Determine the (X, Y) coordinate at the center of the cell enclosing the given text.  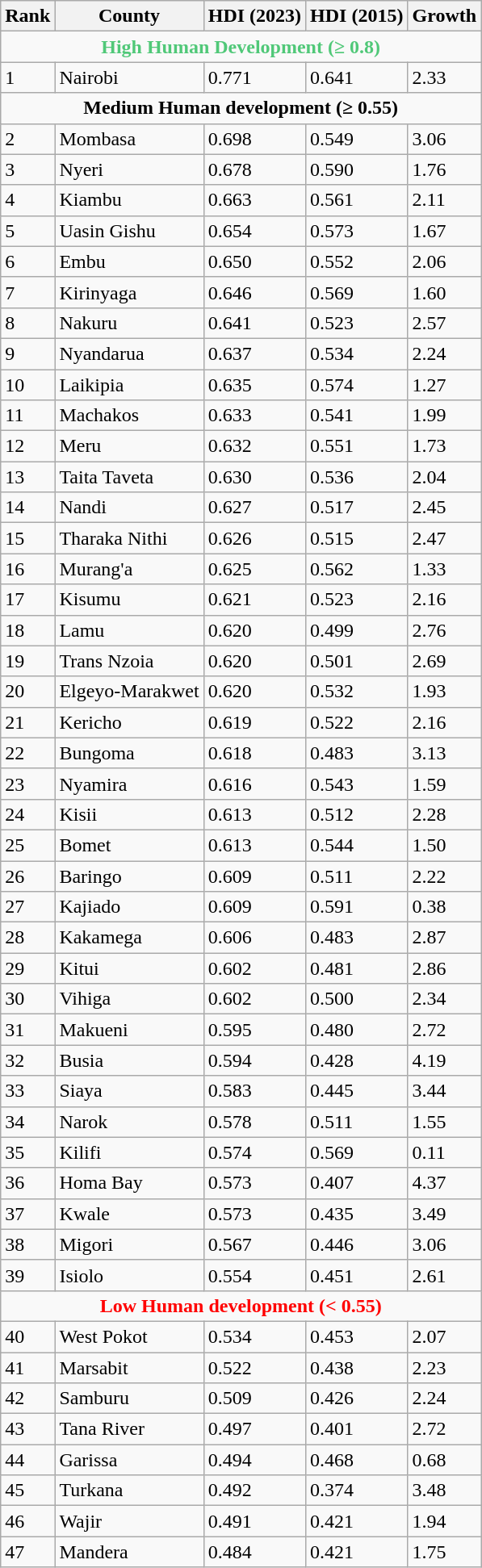
2.86 (444, 968)
2.06 (444, 261)
18 (27, 630)
Makueni (129, 1030)
Isiolo (129, 1275)
0.38 (444, 907)
47 (27, 1552)
15 (27, 538)
1.50 (444, 845)
0.591 (357, 907)
0.678 (254, 169)
19 (27, 661)
0.446 (357, 1244)
Busia (129, 1060)
44 (27, 1460)
1.55 (444, 1122)
0.561 (357, 200)
Vihiga (129, 999)
Mombasa (129, 139)
0.481 (357, 968)
Migori (129, 1244)
11 (27, 416)
Kisii (129, 814)
34 (27, 1122)
County (129, 16)
0.650 (254, 261)
2.61 (444, 1275)
Nandi (129, 508)
7 (27, 292)
0.635 (254, 385)
9 (27, 353)
1.99 (444, 416)
2.28 (444, 814)
Nairobi (129, 77)
23 (27, 784)
0.637 (254, 353)
0.663 (254, 200)
Rank (27, 16)
0.627 (254, 508)
HDI (2015) (357, 16)
Lamu (129, 630)
0.532 (357, 692)
Samburu (129, 1399)
0.544 (357, 845)
22 (27, 753)
33 (27, 1091)
0.549 (357, 139)
Kisumu (129, 600)
14 (27, 508)
0.552 (357, 261)
37 (27, 1214)
0.633 (254, 416)
45 (27, 1491)
2.23 (444, 1368)
Growth (444, 16)
Marsabit (129, 1368)
0.435 (357, 1214)
0.494 (254, 1460)
1.75 (444, 1552)
0.583 (254, 1091)
27 (27, 907)
Siaya (129, 1091)
0.501 (357, 661)
12 (27, 446)
3.44 (444, 1091)
Kiambu (129, 200)
26 (27, 876)
0.551 (357, 446)
2.22 (444, 876)
10 (27, 385)
Tana River (129, 1429)
0.562 (357, 569)
4.37 (444, 1183)
0.646 (254, 292)
Baringo (129, 876)
Laikipia (129, 385)
29 (27, 968)
0.445 (357, 1091)
1.93 (444, 692)
0.621 (254, 600)
Nyamira (129, 784)
38 (27, 1244)
Kwale (129, 1214)
Machakos (129, 416)
40 (27, 1336)
0.438 (357, 1368)
0.578 (254, 1122)
0.407 (357, 1183)
0.698 (254, 139)
0.625 (254, 569)
2.45 (444, 508)
1 (27, 77)
Embu (129, 261)
0.453 (357, 1336)
HDI (2023) (254, 16)
2.47 (444, 538)
0.543 (357, 784)
35 (27, 1152)
39 (27, 1275)
0.626 (254, 538)
31 (27, 1030)
2.33 (444, 77)
Meru (129, 446)
25 (27, 845)
0.451 (357, 1275)
3.13 (444, 753)
0.536 (357, 477)
Uasin Gishu (129, 231)
2.76 (444, 630)
2.04 (444, 477)
0.492 (254, 1491)
21 (27, 722)
0.512 (357, 814)
Kitui (129, 968)
2 (27, 139)
Elgeyo-Marakwet (129, 692)
2.87 (444, 938)
4 (27, 200)
0.480 (357, 1030)
0.632 (254, 446)
0.771 (254, 77)
2.07 (444, 1336)
0.654 (254, 231)
4.19 (444, 1060)
1.60 (444, 292)
Nakuru (129, 323)
0.616 (254, 784)
32 (27, 1060)
2.57 (444, 323)
0.491 (254, 1521)
5 (27, 231)
17 (27, 600)
1.73 (444, 446)
Kirinyaga (129, 292)
1.76 (444, 169)
8 (27, 323)
Homa Bay (129, 1183)
West Pokot (129, 1336)
Bungoma (129, 753)
0.594 (254, 1060)
3 (27, 169)
Bomet (129, 845)
0.515 (357, 538)
2.34 (444, 999)
46 (27, 1521)
42 (27, 1399)
24 (27, 814)
0.509 (254, 1399)
0.630 (254, 477)
Kilifi (129, 1152)
28 (27, 938)
1.27 (444, 385)
43 (27, 1429)
Mandera (129, 1552)
0.500 (357, 999)
Murang'a (129, 569)
High Human Development (≥ 0.8) (241, 47)
Garissa (129, 1460)
0.499 (357, 630)
0.428 (357, 1060)
Trans Nzoia (129, 661)
Turkana (129, 1491)
0.606 (254, 938)
16 (27, 569)
Low Human development (< 0.55) (241, 1306)
0.11 (444, 1152)
Nyeri (129, 169)
0.484 (254, 1552)
41 (27, 1368)
Kakamega (129, 938)
3.49 (444, 1214)
0.619 (254, 722)
0.68 (444, 1460)
30 (27, 999)
Wajir (129, 1521)
36 (27, 1183)
2.69 (444, 661)
Kajiado (129, 907)
2.11 (444, 200)
0.497 (254, 1429)
1.67 (444, 231)
0.554 (254, 1275)
Narok (129, 1122)
3.48 (444, 1491)
Medium Human development (≥ 0.55) (241, 108)
0.595 (254, 1030)
Taita Taveta (129, 477)
0.401 (357, 1429)
1.94 (444, 1521)
0.517 (357, 508)
1.59 (444, 784)
0.468 (357, 1460)
1.33 (444, 569)
0.618 (254, 753)
Tharaka Nithi (129, 538)
Nyandarua (129, 353)
0.541 (357, 416)
Kericho (129, 722)
0.374 (357, 1491)
20 (27, 692)
6 (27, 261)
0.567 (254, 1244)
0.590 (357, 169)
13 (27, 477)
0.426 (357, 1399)
